Find where the given text appears and provide that cell's center as [x, y] coordinate. 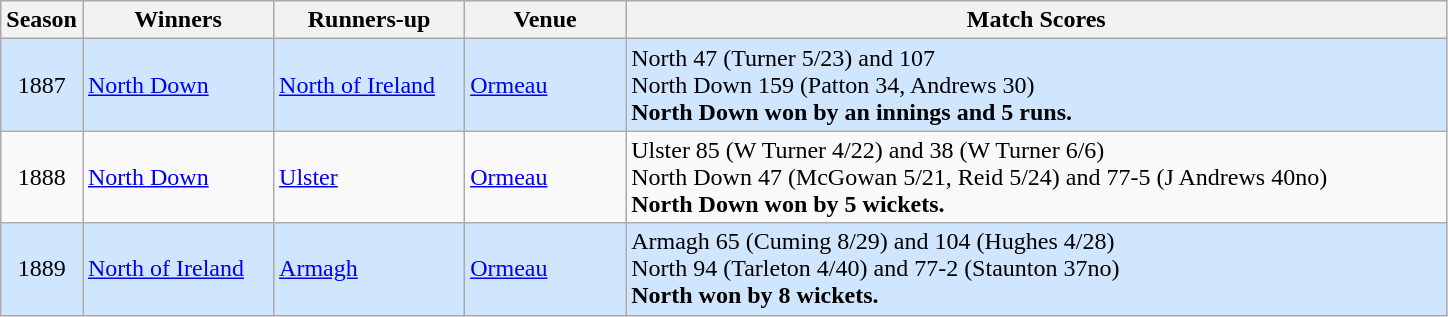
1889 [42, 269]
Armagh 65 (Cuming 8/29) and 104 (Hughes 4/28)North 94 (Tarleton 4/40) and 77-2 (Staunton 37no)North won by 8 wickets. [1036, 269]
1888 [42, 177]
Ulster 85 (W Turner 4/22) and 38 (W Turner 6/6)North Down 47 (McGowan 5/21, Reid 5/24) and 77-5 (J Andrews 40no)North Down won by 5 wickets. [1036, 177]
Venue [546, 20]
Season [42, 20]
North 47 (Turner 5/23) and 107North Down 159 (Patton 34, Andrews 30)North Down won by an innings and 5 runs. [1036, 85]
Ulster [370, 177]
Runners-up [370, 20]
1887 [42, 85]
Armagh [370, 269]
Match Scores [1036, 20]
Winners [178, 20]
